Capture the cell that displays the provided text and extract its (X, Y) central coordinate. 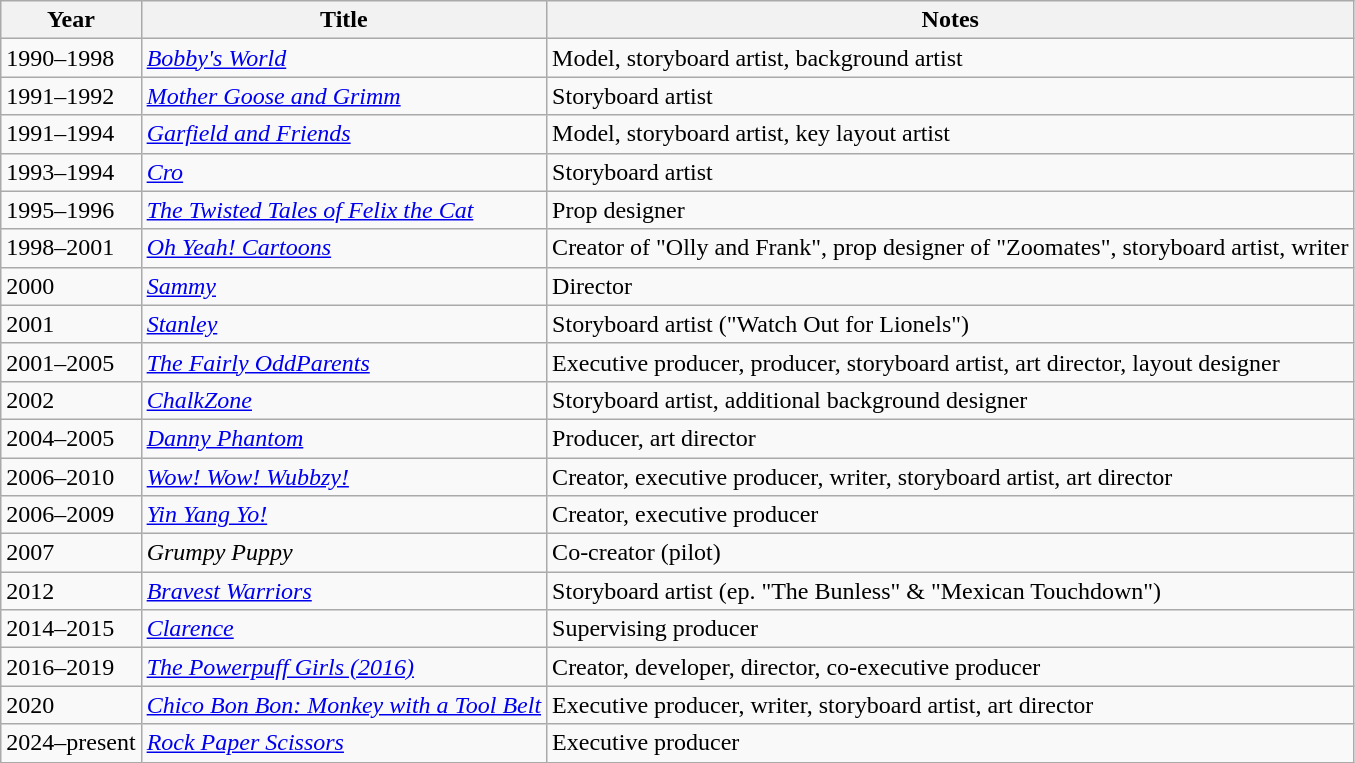
1995–1996 (71, 210)
2007 (71, 553)
2001–2005 (71, 362)
Creator of "Olly and Frank", prop designer of "Zoomates", storyboard artist, writer (950, 248)
Clarence (344, 629)
Producer, art director (950, 438)
Garfield and Friends (344, 134)
Year (71, 20)
2014–2015 (71, 629)
Cro (344, 172)
2020 (71, 705)
Executive producer (950, 743)
Storyboard artist ("Watch Out for Lionels") (950, 324)
Model, storyboard artist, key layout artist (950, 134)
1991–1994 (71, 134)
2002 (71, 400)
Co-creator (pilot) (950, 553)
Bobby's World (344, 58)
1991–1992 (71, 96)
Prop designer (950, 210)
2006–2010 (71, 477)
Creator, executive producer, writer, storyboard artist, art director (950, 477)
Storyboard artist (ep. "The Bunless" & "Mexican Touchdown") (950, 591)
1993–1994 (71, 172)
Oh Yeah! Cartoons (344, 248)
The Twisted Tales of Felix the Cat (344, 210)
Chico Bon Bon: Monkey with a Tool Belt (344, 705)
Creator, developer, director, co-executive producer (950, 667)
ChalkZone (344, 400)
Stanley (344, 324)
Wow! Wow! Wubbzy! (344, 477)
Sammy (344, 286)
The Fairly OddParents (344, 362)
Executive producer, producer, storyboard artist, art director, layout designer (950, 362)
Model, storyboard artist, background artist (950, 58)
Creator, executive producer (950, 515)
Director (950, 286)
Notes (950, 20)
2024–present (71, 743)
2006–2009 (71, 515)
Title (344, 20)
Supervising producer (950, 629)
Rock Paper Scissors (344, 743)
Mother Goose and Grimm (344, 96)
2000 (71, 286)
Storyboard artist, additional background designer (950, 400)
1998–2001 (71, 248)
Grumpy Puppy (344, 553)
Executive producer, writer, storyboard artist, art director (950, 705)
Bravest Warriors (344, 591)
The Powerpuff Girls (2016) (344, 667)
2001 (71, 324)
2004–2005 (71, 438)
2012 (71, 591)
Yin Yang Yo! (344, 515)
1990–1998 (71, 58)
2016–2019 (71, 667)
Danny Phantom (344, 438)
